Search for the cell housing the specified text and yield its (X, Y) center coordinate. 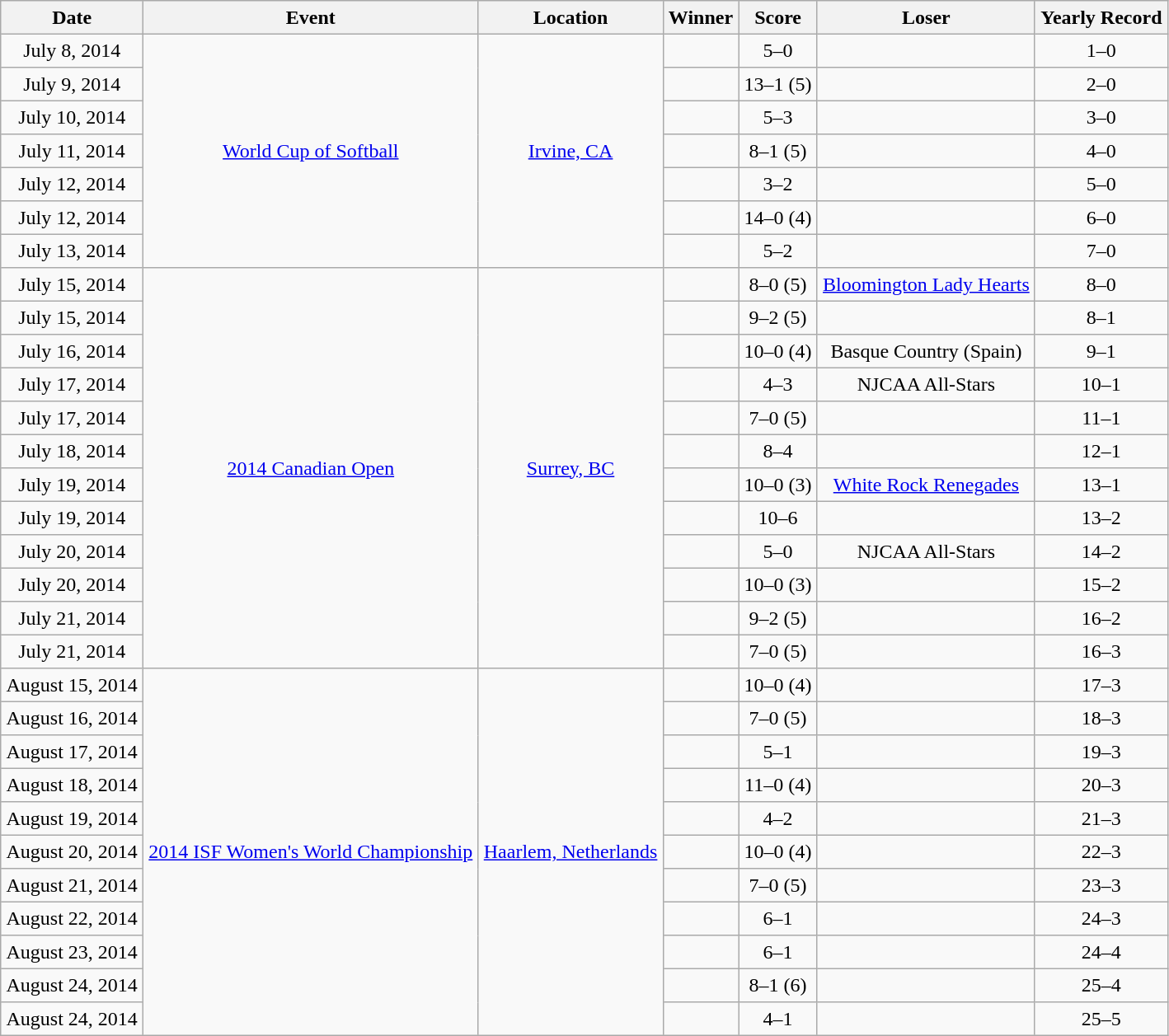
18–3 (1101, 718)
3–0 (1101, 117)
August 19, 2014 (73, 818)
10–6 (778, 518)
Event (311, 17)
Location (570, 17)
14–2 (1101, 551)
July 10, 2014 (73, 117)
August 16, 2014 (73, 718)
1–0 (1101, 50)
Score (778, 17)
13–1 (5) (778, 84)
16–2 (1101, 618)
Irvine, CA (570, 151)
24–4 (1101, 952)
13–1 (1101, 485)
Basque Country (Spain) (926, 351)
8–0 (1101, 284)
July 18, 2014 (73, 451)
5–2 (778, 251)
August 23, 2014 (73, 952)
9–1 (1101, 351)
12–1 (1101, 451)
10–1 (1101, 384)
4–0 (1101, 151)
July 8, 2014 (73, 50)
25–4 (1101, 985)
Surrey, BC (570, 468)
7–0 (1101, 251)
13–2 (1101, 518)
8–1 (1101, 317)
8–0 (5) (778, 284)
5–1 (778, 752)
22–3 (1101, 851)
19–3 (1101, 752)
Winner (701, 17)
3–2 (778, 184)
11–1 (1101, 418)
20–3 (1101, 785)
8–1 (6) (778, 985)
August 18, 2014 (73, 785)
21–3 (1101, 818)
July 11, 2014 (73, 151)
White Rock Renegades (926, 485)
6–0 (1101, 218)
August 22, 2014 (73, 918)
2–0 (1101, 84)
8–4 (778, 451)
25–5 (1101, 1019)
8–1 (5) (778, 151)
4–1 (778, 1019)
July 16, 2014 (73, 351)
July 13, 2014 (73, 251)
2014 Canadian Open (311, 468)
August 20, 2014 (73, 851)
5–3 (778, 117)
17–3 (1101, 685)
Yearly Record (1101, 17)
24–3 (1101, 918)
World Cup of Softball (311, 151)
23–3 (1101, 885)
August 15, 2014 (73, 685)
14–0 (4) (778, 218)
August 17, 2014 (73, 752)
Loser (926, 17)
Bloomington Lady Hearts (926, 284)
11–0 (4) (778, 785)
16–3 (1101, 651)
15–2 (1101, 584)
Date (73, 17)
4–2 (778, 818)
August 21, 2014 (73, 885)
2014 ISF Women's World Championship (311, 852)
4–3 (778, 384)
July 9, 2014 (73, 84)
Haarlem, Netherlands (570, 852)
